Return (x, y) of the center of cell containing provided text 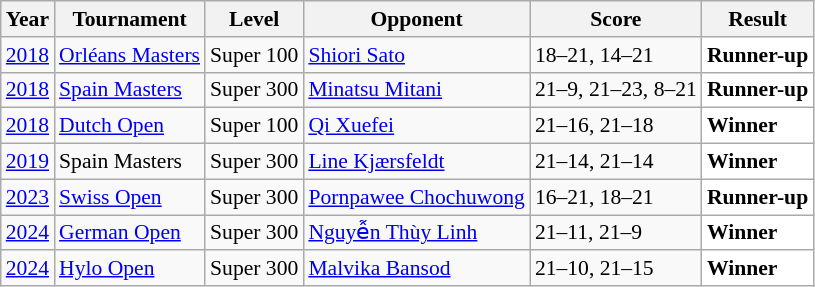
21–14, 21–14 (616, 162)
Result (758, 19)
Shiori Sato (416, 55)
2019 (28, 162)
Hylo Open (130, 269)
Orléans Masters (130, 55)
21–11, 21–9 (616, 233)
Malvika Bansod (416, 269)
18–21, 14–21 (616, 55)
Opponent (416, 19)
Pornpawee Chochuwong (416, 197)
German Open (130, 233)
Line Kjærsfeldt (416, 162)
2023 (28, 197)
21–16, 21–18 (616, 126)
Swiss Open (130, 197)
16–21, 18–21 (616, 197)
Dutch Open (130, 126)
Tournament (130, 19)
Qi Xuefei (416, 126)
Level (254, 19)
Nguyễn Thùy Linh (416, 233)
21–10, 21–15 (616, 269)
Score (616, 19)
Minatsu Mitani (416, 90)
21–9, 21–23, 8–21 (616, 90)
Year (28, 19)
